Determine the (X, Y) coordinate at the center of the cell enclosing the given text.  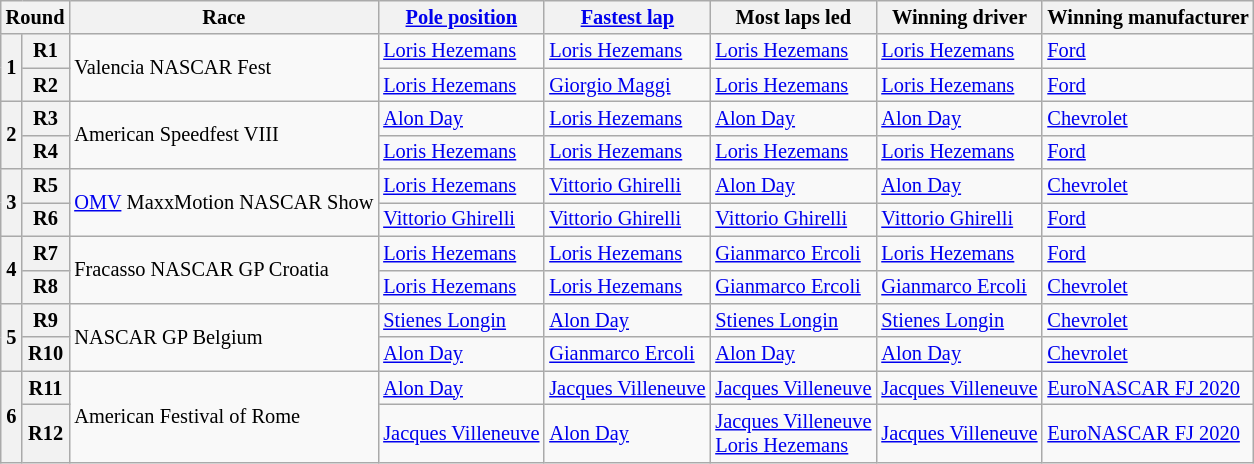
American Festival of Rome (224, 416)
Valencia NASCAR Fest (224, 68)
R2 (46, 85)
R9 (46, 320)
R8 (46, 287)
R5 (46, 186)
5 (12, 336)
Winning manufacturer (1148, 17)
6 (12, 416)
R12 (46, 433)
American Speedfest VIII (224, 134)
R4 (46, 152)
R1 (46, 51)
Fracasso NASCAR GP Croatia (224, 270)
OMV MaxxMotion NASCAR Show (224, 202)
Race (224, 17)
2 (12, 134)
Fastest lap (627, 17)
Round (36, 17)
R10 (46, 354)
NASCAR GP Belgium (224, 336)
Pole position (461, 17)
Jacques Villeneuve Loris Hezemans (793, 433)
Most laps led (793, 17)
Giorgio Maggi (627, 85)
Winning driver (959, 17)
R11 (46, 388)
R6 (46, 219)
4 (12, 270)
1 (12, 68)
R7 (46, 253)
R3 (46, 118)
3 (12, 202)
